Scan for the cell matching the given text and deliver its [X, Y] coordinate at center. 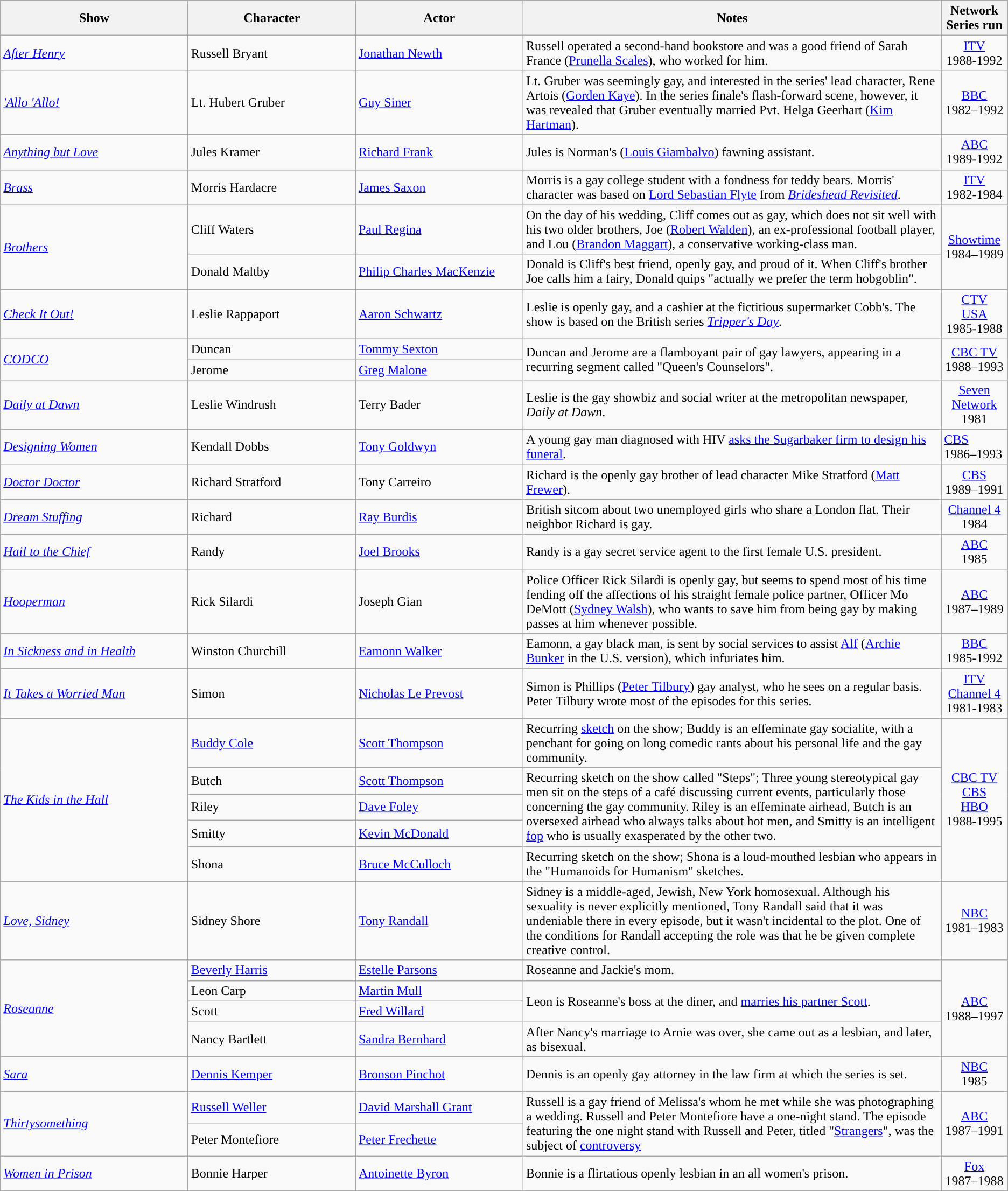
Kevin McDonald [439, 833]
Show [95, 18]
Leslie is openly gay, and a cashier at the fictitious supermarket Cobb's. The show is based on the British series Tripper's Day. [732, 314]
Richard is the openly gay brother of lead character Mike Stratford (Matt Frewer). [732, 481]
Smitty [271, 833]
Bonnie is a flirtatious openly lesbian in an all women's prison. [732, 1173]
Bonnie Harper [271, 1173]
Hail to the Chief [95, 552]
Check It Out! [95, 314]
Brass [95, 187]
Tony Carreiro [439, 481]
Jules is Norman's (Louis Giambalvo) fawning assistant. [732, 152]
Eamonn, a gay black man, is sent by social services to assist Alf (Archie Bunker in the U.S. version), which infuriates him. [732, 651]
ABC 1989-1992 [975, 152]
CBC TV CBS HBO 1988-1995 [975, 800]
Winston Churchill [271, 651]
Simon [271, 693]
Channel 4 1984 [975, 517]
Paul Regina [439, 229]
Buddy Cole [271, 743]
After Henry [95, 53]
Jerome [271, 369]
CBC TV 1988–1993 [975, 359]
Sidney Shore [271, 921]
Leslie Windrush [271, 404]
Joel Brooks [439, 552]
Brothers [95, 247]
ABC 1985 [975, 552]
British sitcom about two unemployed girls who share a London flat. Their neighbor Richard is gay. [732, 517]
Bronson Pinchot [439, 1074]
Peter Montefiore [271, 1140]
'Allo 'Allo! [95, 102]
Martin Mull [439, 991]
ABC 1988–1997 [975, 1008]
Duncan [271, 349]
A young gay man diagnosed with HIV asks the Sugarbaker firm to design his funeral. [732, 447]
Eamonn Walker [439, 651]
Sara [95, 1074]
Notes [732, 18]
Estelle Parsons [439, 970]
Designing Women [95, 447]
Fox 1987–1988 [975, 1173]
Seven Network 1981 [975, 404]
Jules Kramer [271, 152]
Fred Willard [439, 1011]
Actor [439, 18]
In Sickness and in Health [95, 651]
Character [271, 18]
Greg Malone [439, 369]
Donald Maltby [271, 271]
Shona [271, 864]
Thirtysomething [95, 1123]
BBC 1985-1992 [975, 651]
Lt. Hubert Gruber [271, 102]
CTV USA 1985-1988 [975, 314]
Ray Burdis [439, 517]
Hooperman [95, 602]
Morris is a gay college student with a fondness for teddy bears. Morris' character was based on Lord Sebastian Flyte from Brideshead Revisited. [732, 187]
Tony Goldwyn [439, 447]
CODCO [95, 359]
Philip Charles MacKenzie [439, 271]
Bruce McCulloch [439, 864]
Richard [271, 517]
Butch [271, 781]
It Takes a Worried Man [95, 693]
CBS 1986–1993 [975, 447]
Showtime 1984–1989 [975, 247]
ABC 1987–1989 [975, 602]
Russell Bryant [271, 53]
ITV 1982-1984 [975, 187]
Richard Frank [439, 152]
Terry Bader [439, 404]
The Kids in the Hall [95, 800]
Women in Prison [95, 1173]
Doctor Doctor [95, 481]
Daily at Dawn [95, 404]
Joseph Gian [439, 602]
Leslie is the gay showbiz and social writer at the metropolitan newspaper, Daily at Dawn. [732, 404]
BBC 1982–1992 [975, 102]
NBC 1985 [975, 1074]
Duncan and Jerome are a flamboyant pair of gay lawyers, appearing in a recurring segment called "Queen's Counselors". [732, 359]
CBS 1989–1991 [975, 481]
Sandra Bernhard [439, 1039]
ITV Channel 4 1981-1983 [975, 693]
Scott [271, 1011]
Randy [271, 552]
Roseanne and Jackie's mom. [732, 970]
Network Series run [975, 18]
Riley [271, 808]
Morris Hardacre [271, 187]
Cliff Waters [271, 229]
Tony Randall [439, 921]
Anything but Love [95, 152]
Randy is a gay secret service agent to the first female U.S. president. [732, 552]
Russell Weller [271, 1108]
Jonathan Newth [439, 53]
Leslie Rappaport [271, 314]
Dave Foley [439, 808]
After Nancy's marriage to Arnie was over, she came out as a lesbian, and later, as bisexual. [732, 1039]
ITV 1988-1992 [975, 53]
NBC 1981–1983 [975, 921]
Peter Frechette [439, 1140]
Rick Silardi [271, 602]
Aaron Schwartz [439, 314]
Richard Stratford [271, 481]
Simon is Phillips (Peter Tilbury) gay analyst, who he sees on a regular basis. Peter Tilbury wrote most of the episodes for this series. [732, 693]
Dennis Kemper [271, 1074]
James Saxon [439, 187]
Tommy Sexton [439, 349]
Leon Carp [271, 991]
ABC 1987–1991 [975, 1123]
David Marshall Grant [439, 1108]
Beverly Harris [271, 970]
Russell operated a second-hand bookstore and was a good friend of Sarah France (Prunella Scales), who worked for him. [732, 53]
Love, Sidney [95, 921]
Nicholas Le Prevost [439, 693]
Dream Stuffing [95, 517]
Roseanne [95, 1008]
Recurring sketch on the show; Shona is a loud-mouthed lesbian who appears in the "Humanoids for Humanism" sketches. [732, 864]
Nancy Bartlett [271, 1039]
Kendall Dobbs [271, 447]
Guy Siner [439, 102]
Leon is Roseanne's boss at the diner, and marries his partner Scott. [732, 1001]
Antoinette Byron [439, 1173]
Dennis is an openly gay attorney in the law firm at which the series is set. [732, 1074]
